Locate the cell with the specified text and output its [x, y] center coordinate. 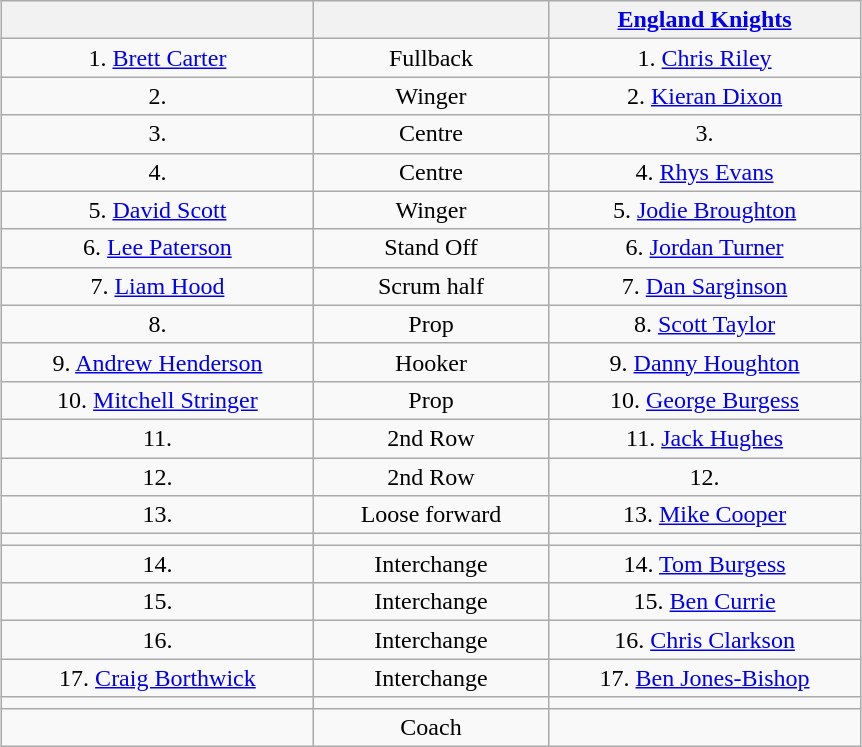
6. Lee Paterson [158, 248]
11. Jack Hughes [704, 438]
13. Mike Cooper [704, 515]
Fullback [431, 58]
5. Jodie Broughton [704, 210]
4. [158, 172]
17. Craig Borthwick [158, 678]
7. Liam Hood [158, 286]
1. Brett Carter [158, 58]
8. [158, 324]
Scrum half [431, 286]
2. Kieran Dixon [704, 96]
7. Dan Sarginson [704, 286]
Stand Off [431, 248]
1. Chris Riley [704, 58]
5. David Scott [158, 210]
Hooker [431, 362]
9. Andrew Henderson [158, 362]
8. Scott Taylor [704, 324]
11. [158, 438]
15. [158, 602]
Loose forward [431, 515]
15. Ben Currie [704, 602]
16. Chris Clarkson [704, 640]
17. Ben Jones-Bishop [704, 678]
6. Jordan Turner [704, 248]
14. Tom Burgess [704, 564]
Coach [431, 727]
10. George Burgess [704, 400]
10. Mitchell Stringer [158, 400]
16. [158, 640]
9. Danny Houghton [704, 362]
England Knights [704, 20]
13. [158, 515]
4. Rhys Evans [704, 172]
2. [158, 96]
14. [158, 564]
